Extract the (X, Y) coordinate from the center of the cell holding the provided text.  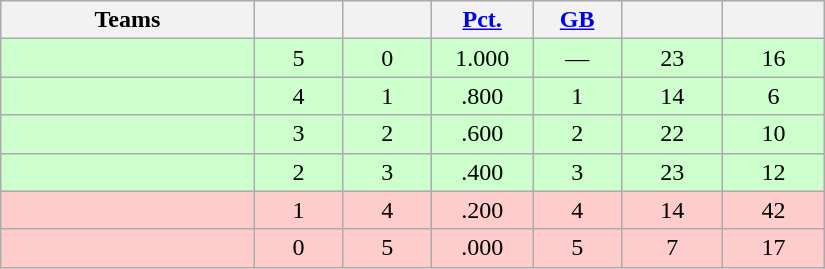
7 (672, 248)
Pct. (482, 20)
— (578, 58)
GB (578, 20)
.400 (482, 172)
Teams (128, 20)
.600 (482, 134)
42 (774, 210)
17 (774, 248)
.800 (482, 96)
.000 (482, 248)
16 (774, 58)
10 (774, 134)
1.000 (482, 58)
.200 (482, 210)
12 (774, 172)
6 (774, 96)
22 (672, 134)
